Return [X, Y] of the center of cell containing provided text 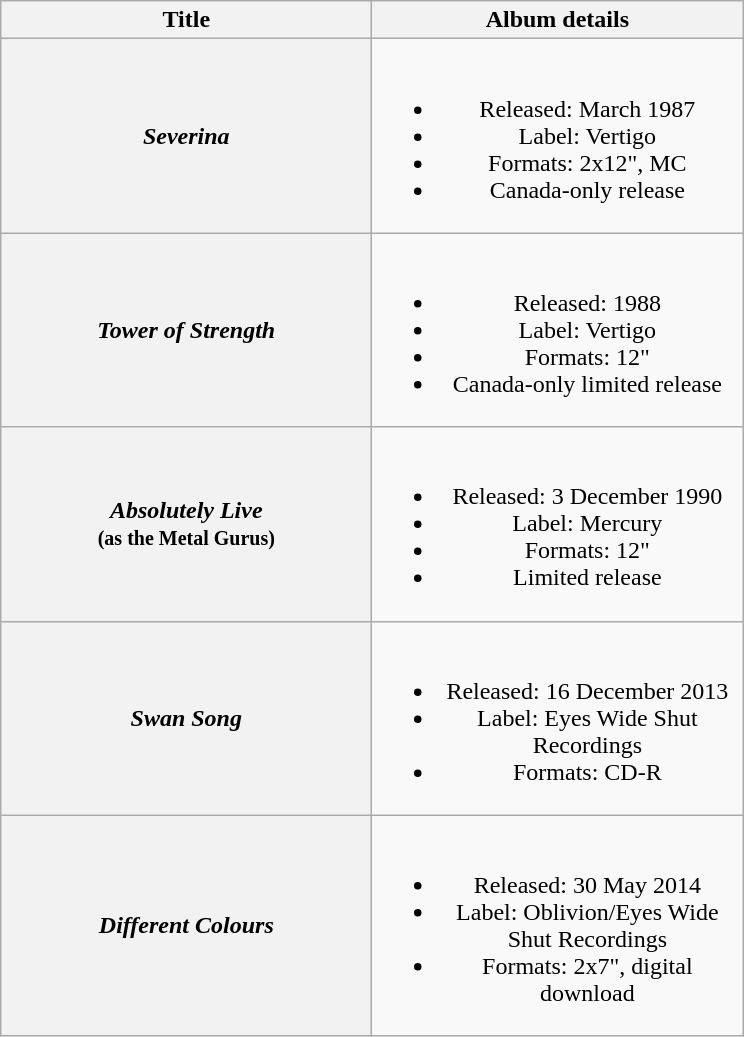
Swan Song [186, 718]
Absolutely Live(as the Metal Gurus) [186, 524]
Severina [186, 136]
Released: 30 May 2014Label: Oblivion/Eyes Wide Shut RecordingsFormats: 2x7", digital download [558, 926]
Released: March 1987Label: VertigoFormats: 2x12", MCCanada-only release [558, 136]
Released: 1988Label: VertigoFormats: 12"Canada-only limited release [558, 330]
Album details [558, 20]
Different Colours [186, 926]
Title [186, 20]
Released: 16 December 2013Label: Eyes Wide Shut RecordingsFormats: CD-R [558, 718]
Tower of Strength [186, 330]
Released: 3 December 1990Label: MercuryFormats: 12"Limited release [558, 524]
